Search for the cell housing the specified text and yield its (X, Y) center coordinate. 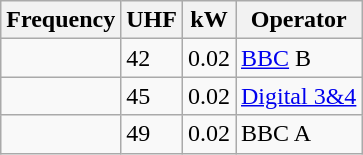
Digital 3&4 (299, 96)
kW (208, 20)
Frequency (61, 20)
BBC A (299, 134)
BBC B (299, 58)
UHF (152, 20)
Operator (299, 20)
45 (152, 96)
49 (152, 134)
42 (152, 58)
